Output the (x, y) coordinate of the center of the cell containing the given text.  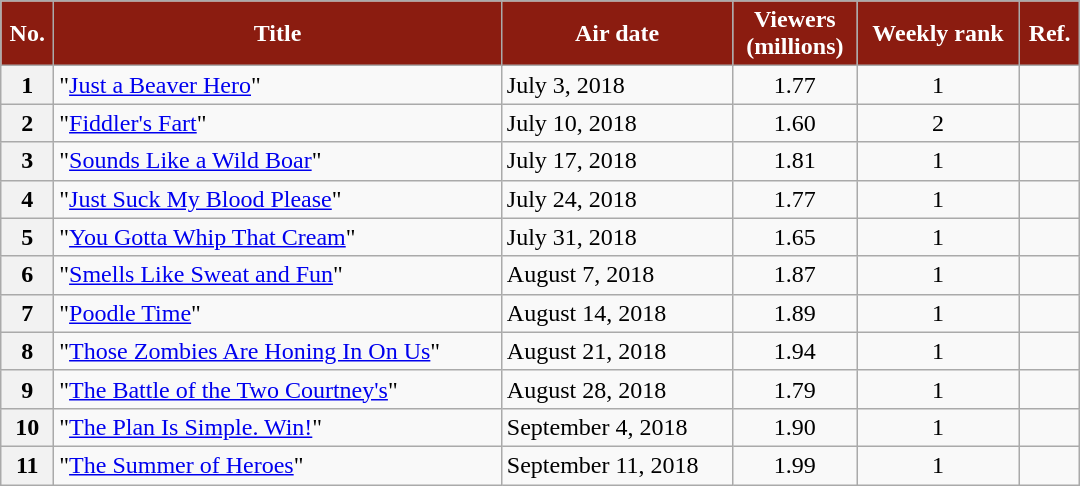
September 11, 2018 (617, 465)
9 (28, 389)
"The Summer of Heroes" (278, 465)
7 (28, 313)
August 7, 2018 (617, 275)
"Sounds Like a Wild Boar" (278, 161)
Viewers (millions) (795, 34)
"Just Suck My Blood Please" (278, 199)
1.60 (795, 123)
Title (278, 34)
"Just a Beaver Hero" (278, 85)
August 28, 2018 (617, 389)
July 17, 2018 (617, 161)
1.94 (795, 351)
3 (28, 161)
July 3, 2018 (617, 85)
July 24, 2018 (617, 199)
1.99 (795, 465)
6 (28, 275)
4 (28, 199)
Ref. (1050, 34)
1.79 (795, 389)
"Those Zombies Are Honing In On Us" (278, 351)
No. (28, 34)
July 31, 2018 (617, 237)
"The Plan Is Simple. Win!" (278, 427)
1.90 (795, 427)
Air date (617, 34)
5 (28, 237)
"You Gotta Whip That Cream" (278, 237)
Weekly rank (938, 34)
August 21, 2018 (617, 351)
1.81 (795, 161)
1.65 (795, 237)
1.89 (795, 313)
"Poodle Time" (278, 313)
"Smells Like Sweat and Fun" (278, 275)
August 14, 2018 (617, 313)
11 (28, 465)
8 (28, 351)
"The Battle of the Two Courtney's" (278, 389)
September 4, 2018 (617, 427)
10 (28, 427)
"Fiddler's Fart" (278, 123)
1.87 (795, 275)
July 10, 2018 (617, 123)
